Identify which cell holds the provided text, then report its (x, y) central coordinate. 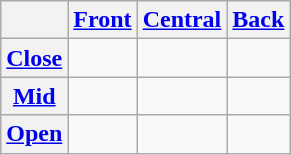
Close (34, 58)
Back (258, 20)
Front (102, 20)
Mid (34, 96)
Central (182, 20)
Open (34, 134)
